For the text-containing cell, return its midpoint in (x, y) coordinate format. 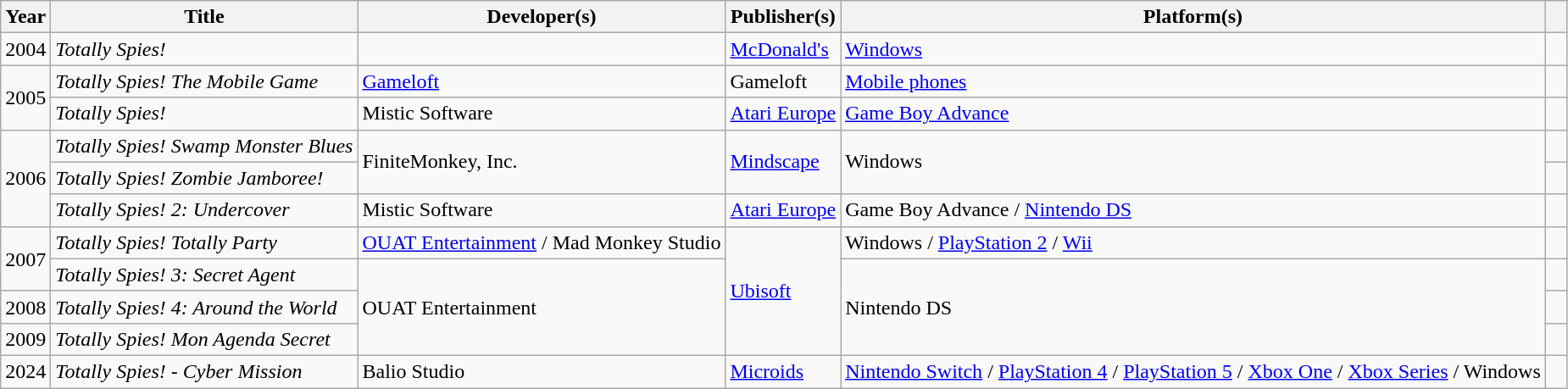
2007 (25, 258)
Totally Spies! The Mobile Game (204, 81)
2008 (25, 307)
Totally Spies! 2: Undercover (204, 210)
McDonald's (783, 49)
Windows / PlayStation 2 / Wii (1193, 242)
2006 (25, 178)
Nintendo Switch / PlayStation 4 / PlayStation 5 / Xbox One / Xbox Series / Windows (1193, 371)
Totally Spies! 3: Secret Agent (204, 275)
Developer(s) (542, 17)
Totally Spies! Totally Party (204, 242)
Totally Spies! Swamp Monster Blues (204, 146)
Nintendo DS (1193, 307)
Totally Spies! - Cyber Mission (204, 371)
2009 (25, 339)
2005 (25, 97)
Mobile phones (1193, 81)
Game Boy Advance / Nintendo DS (1193, 210)
Title (204, 17)
Year (25, 17)
FiniteMonkey, Inc. (542, 162)
Totally Spies! Zombie Jamboree! (204, 178)
Totally Spies! Mon Agenda Secret (204, 339)
2024 (25, 371)
Balio Studio (542, 371)
OUAT Entertainment (542, 307)
Microids (783, 371)
Totally Spies! 4: Around the World (204, 307)
Platform(s) (1193, 17)
Game Boy Advance (1193, 114)
OUAT Entertainment / Mad Monkey Studio (542, 242)
2004 (25, 49)
Ubisoft (783, 291)
Publisher(s) (783, 17)
Mindscape (783, 162)
